Scan for the cell matching the given text and deliver its (x, y) coordinate at center. 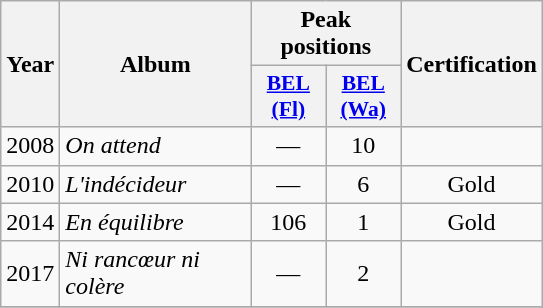
Certification (472, 64)
2008 (30, 146)
Album (156, 64)
Ni rancœur ni colère (156, 274)
BEL (Fl) (288, 96)
BEL (Wa) (364, 96)
6 (364, 184)
2 (364, 274)
2014 (30, 222)
10 (364, 146)
Peak positions (326, 34)
2010 (30, 184)
En équilibre (156, 222)
2017 (30, 274)
106 (288, 222)
1 (364, 222)
L'indécideur (156, 184)
Year (30, 64)
On attend (156, 146)
